Pinpoint the cell where the given text exists, returning its [x, y] midpoint coordinate. 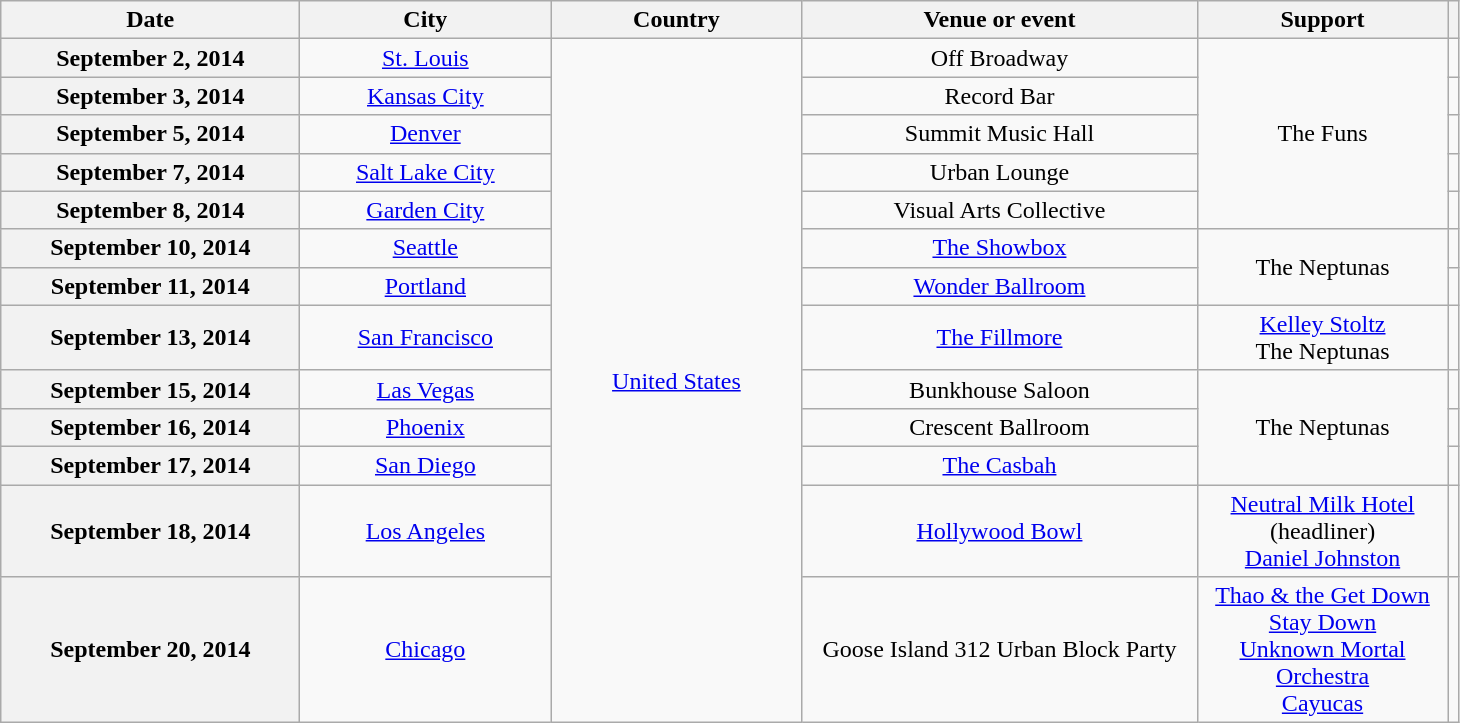
San Francisco [426, 338]
Crescent Ballroom [1000, 427]
Las Vegas [426, 389]
Hollywood Bowl [1000, 530]
Portland [426, 286]
Country [676, 20]
Chicago [426, 650]
September 3, 2014 [150, 96]
Denver [426, 134]
September 7, 2014 [150, 172]
Goose Island 312 Urban Block Party [1000, 650]
Kelley StoltzThe Neptunas [1322, 338]
City [426, 20]
The Fillmore [1000, 338]
Visual Arts Collective [1000, 210]
Bunkhouse Saloon [1000, 389]
September 17, 2014 [150, 465]
September 2, 2014 [150, 58]
Los Angeles [426, 530]
San Diego [426, 465]
September 11, 2014 [150, 286]
United States [676, 381]
September 5, 2014 [150, 134]
Off Broadway [1000, 58]
The Casbah [1000, 465]
September 20, 2014 [150, 650]
September 13, 2014 [150, 338]
Kansas City [426, 96]
September 16, 2014 [150, 427]
The Showbox [1000, 248]
Garden City [426, 210]
September 8, 2014 [150, 210]
The Funs [1322, 134]
Venue or event [1000, 20]
Support [1322, 20]
Wonder Ballroom [1000, 286]
Urban Lounge [1000, 172]
Salt Lake City [426, 172]
September 15, 2014 [150, 389]
Record Bar [1000, 96]
September 10, 2014 [150, 248]
Seattle [426, 248]
September 18, 2014 [150, 530]
Date [150, 20]
Summit Music Hall [1000, 134]
St. Louis [426, 58]
Neutral Milk Hotel (headliner)Daniel Johnston [1322, 530]
Phoenix [426, 427]
Thao & the Get Down Stay DownUnknown Mortal OrchestraCayucas [1322, 650]
